Return [X, Y] of the center of cell containing provided text 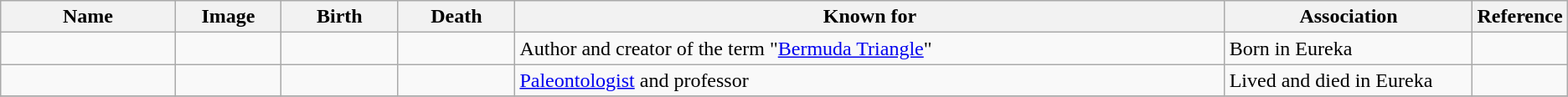
Birth [340, 17]
Image [228, 17]
Association [1349, 17]
Lived and died in Eureka [1349, 80]
Paleontologist and professor [869, 80]
Author and creator of the term "Bermuda Triangle" [869, 48]
Born in Eureka [1349, 48]
Known for [869, 17]
Death [456, 17]
Reference [1519, 17]
Name [88, 17]
